Detect which cell encompasses the target text, then output its (x, y) center coordinate. 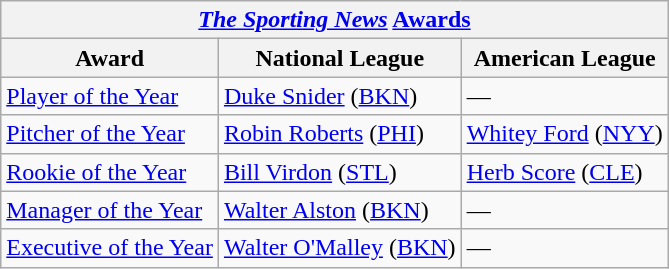
Bill Virdon (STL) (340, 172)
Award (110, 58)
Player of the Year (110, 96)
Walter O'Malley (BKN) (340, 248)
Robin Roberts (PHI) (340, 134)
Duke Snider (BKN) (340, 96)
Herb Score (CLE) (564, 172)
Manager of the Year (110, 210)
The Sporting News Awards (334, 20)
National League (340, 58)
American League (564, 58)
Executive of the Year (110, 248)
Whitey Ford (NYY) (564, 134)
Pitcher of the Year (110, 134)
Walter Alston (BKN) (340, 210)
Rookie of the Year (110, 172)
